Provide the [x, y] coordinate of the cell's center where the given text is located.  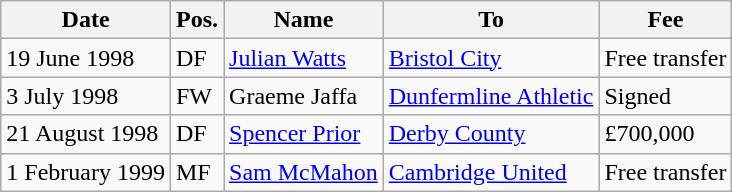
3 July 1998 [86, 96]
Signed [666, 96]
Pos. [196, 20]
Date [86, 20]
1 February 1999 [86, 172]
19 June 1998 [86, 58]
Derby County [491, 134]
Cambridge United [491, 172]
Name [304, 20]
FW [196, 96]
21 August 1998 [86, 134]
Graeme Jaffa [304, 96]
Fee [666, 20]
Spencer Prior [304, 134]
Bristol City [491, 58]
£700,000 [666, 134]
Dunfermline Athletic [491, 96]
Julian Watts [304, 58]
To [491, 20]
MF [196, 172]
Sam McMahon [304, 172]
